Locate the cell with the specified text and output its (x, y) center coordinate. 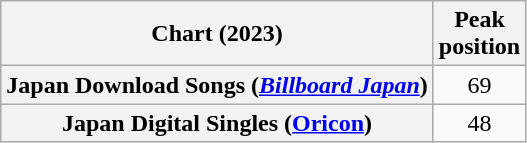
Japan Digital Singles (Oricon) (218, 123)
69 (479, 85)
48 (479, 123)
Peakposition (479, 34)
Japan Download Songs (Billboard Japan) (218, 85)
Chart (2023) (218, 34)
